Provide the [x, y] coordinate of the cell's center where the given text is located.  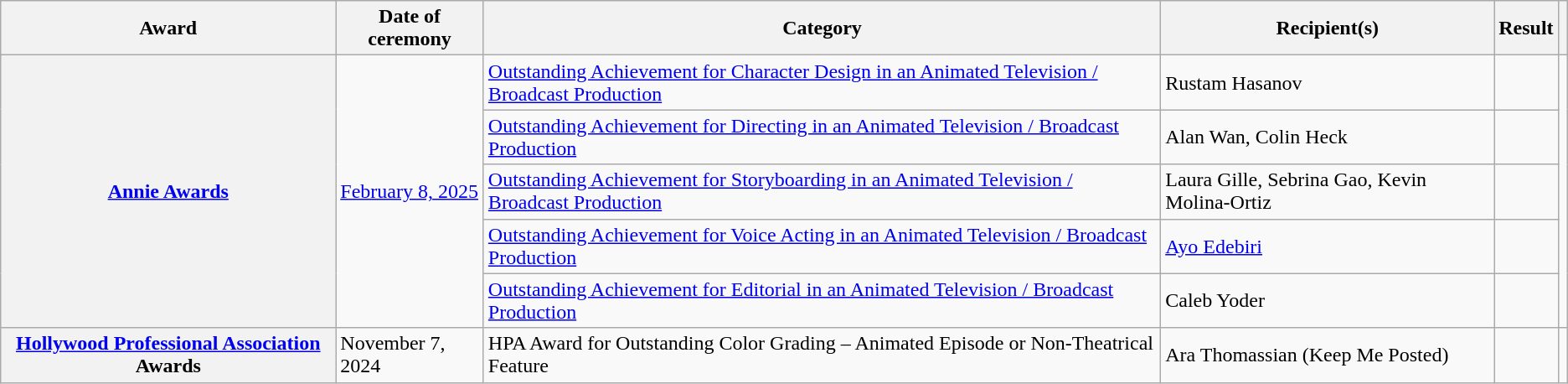
Recipient(s) [1328, 29]
Category [822, 29]
Ayo Edebiri [1328, 246]
Annie Awards [168, 191]
February 8, 2025 [410, 191]
Alan Wan, Colin Heck [1328, 138]
Outstanding Achievement for Storyboarding in an Animated Television / Broadcast Production [822, 191]
Ara Thomassian (Keep Me Posted) [1328, 355]
Outstanding Achievement for Editorial in an Animated Television / Broadcast Production [822, 300]
HPA Award for Outstanding Color Grading – Animated Episode or Non-Theatrical Feature [822, 355]
Date of ceremony [410, 29]
Outstanding Achievement for Voice Acting in an Animated Television / Broadcast Production [822, 246]
Outstanding Achievement for Character Design in an Animated Television / Broadcast Production [822, 82]
Caleb Yoder [1328, 300]
Laura Gille, Sebrina Gao, Kevin Molina-Ortiz [1328, 191]
Hollywood Professional Association Awards [168, 355]
Outstanding Achievement for Directing in an Animated Television / Broadcast Production [822, 138]
Award [168, 29]
Result [1526, 29]
Rustam Hasanov [1328, 82]
November 7, 2024 [410, 355]
